Search for the cell housing the specified text and yield its (X, Y) center coordinate. 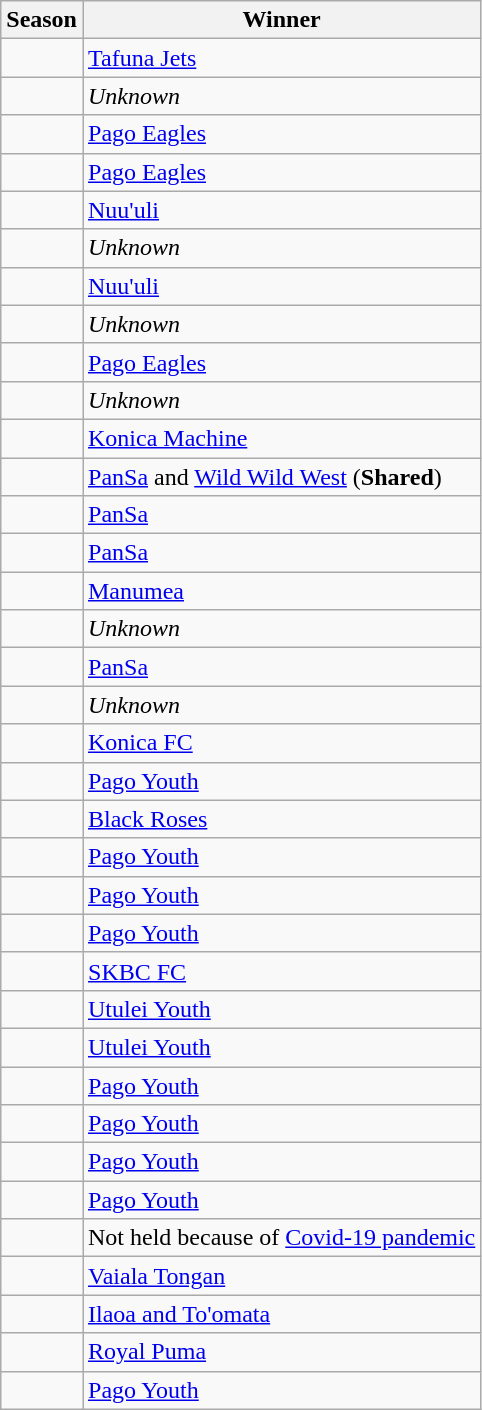
Manumea (281, 591)
Winner (281, 20)
Ilaoa and To'omata (281, 1314)
Vaiala Tongan (281, 1276)
Royal Puma (281, 1352)
Tafuna Jets (281, 58)
Not held because of Covid-19 pandemic (281, 1238)
Season (42, 20)
SKBC FC (281, 971)
Konica Machine (281, 438)
Konica FC (281, 743)
Black Roses (281, 819)
PanSa and Wild Wild West (Shared) (281, 477)
